Detect which cell encompasses the target text, then output its [X, Y] center coordinate. 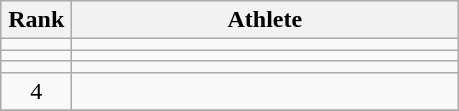
Athlete [265, 20]
4 [36, 91]
Rank [36, 20]
